Locate the cell with the specified text and output its [x, y] center coordinate. 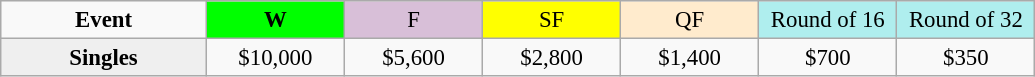
Singles [104, 58]
$10,000 [275, 58]
$350 [966, 58]
$5,600 [413, 58]
QF [690, 20]
W [275, 20]
$2,800 [552, 58]
Round of 16 [828, 20]
SF [552, 20]
F [413, 20]
Round of 32 [966, 20]
Event [104, 20]
$700 [828, 58]
$1,400 [690, 58]
